From the cell containing the given text, extract its center point as [X, Y] coordinate. 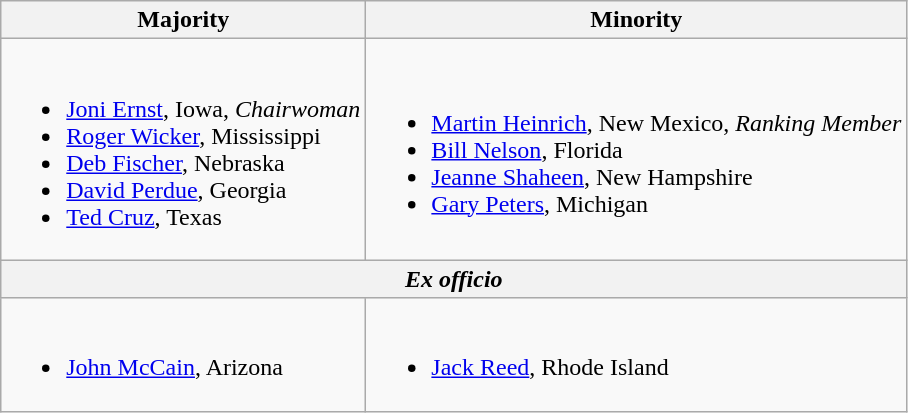
Joni Ernst, Iowa, ChairwomanRoger Wicker, MississippiDeb Fischer, NebraskaDavid Perdue, GeorgiaTed Cruz, Texas [184, 150]
Majority [184, 20]
Minority [636, 20]
John McCain, Arizona [184, 354]
Martin Heinrich, New Mexico, Ranking MemberBill Nelson, FloridaJeanne Shaheen, New HampshireGary Peters, Michigan [636, 150]
Ex officio [454, 279]
Jack Reed, Rhode Island [636, 354]
